Search for the cell housing the specified text and yield its (X, Y) center coordinate. 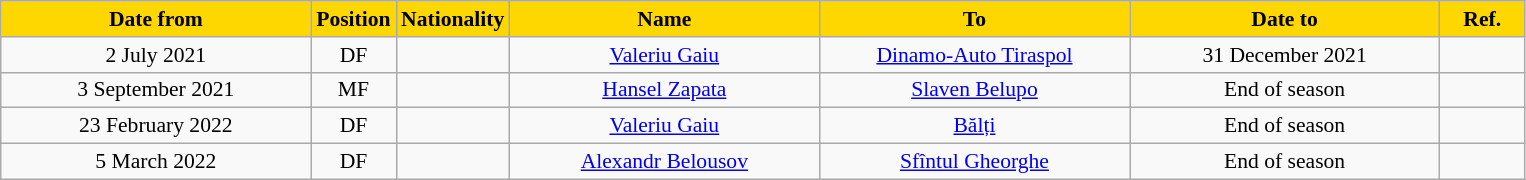
Name (664, 19)
Nationality (452, 19)
Alexandr Belousov (664, 162)
Hansel Zapata (664, 90)
5 March 2022 (156, 162)
31 December 2021 (1285, 55)
Sfîntul Gheorghe (974, 162)
Slaven Belupo (974, 90)
3 September 2021 (156, 90)
Date from (156, 19)
2 July 2021 (156, 55)
Dinamo-Auto Tiraspol (974, 55)
Position (354, 19)
23 February 2022 (156, 126)
Date to (1285, 19)
To (974, 19)
Bălți (974, 126)
Ref. (1482, 19)
MF (354, 90)
